Output the [x, y] coordinate of the center of the cell containing the given text.  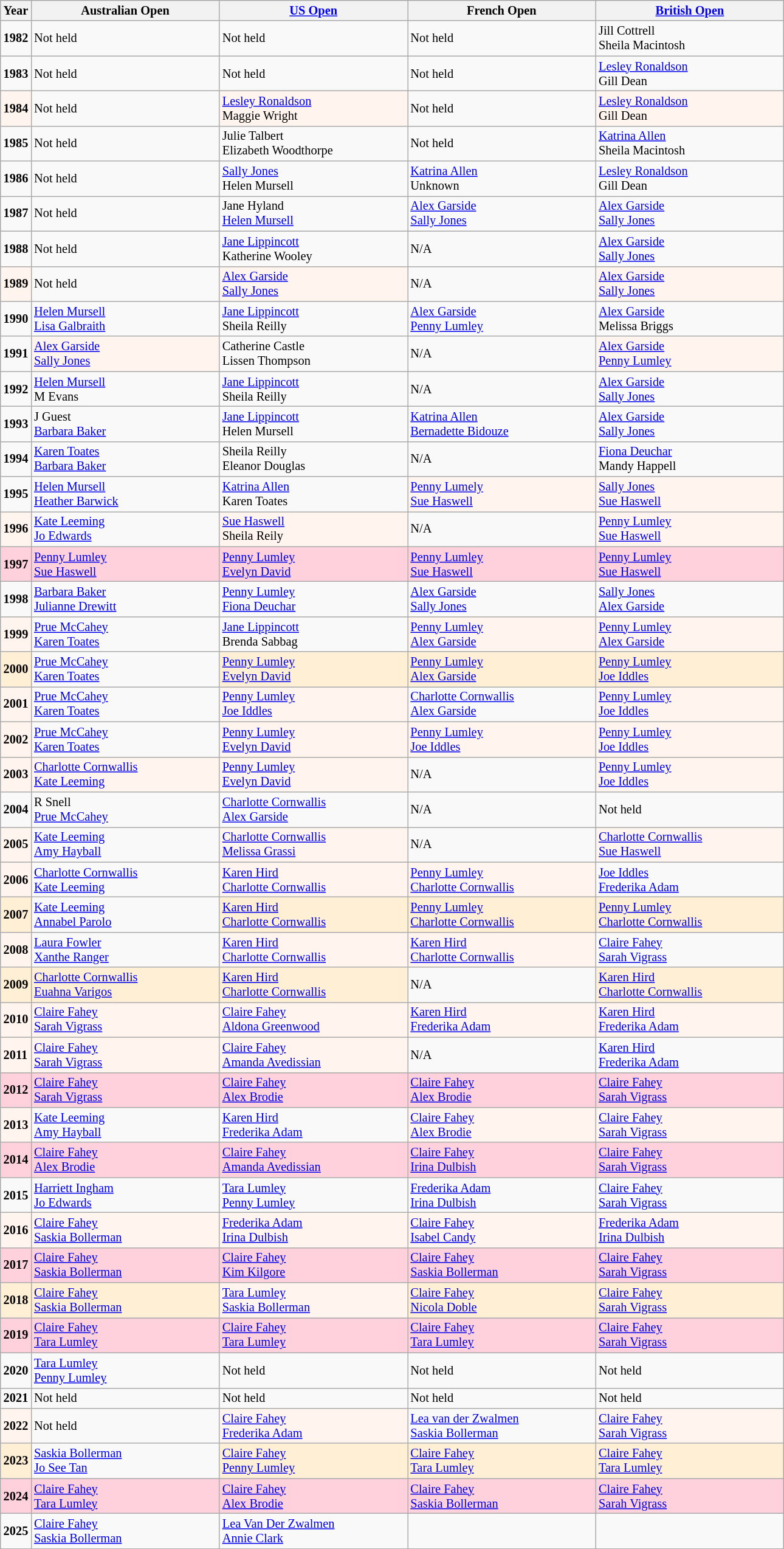
Charlotte Cornwallis Melissa Grassi [314, 844]
Claire Fahey Nicola Doble [501, 1300]
2013 [16, 1125]
Jill Cottrell Sheila Macintosh [690, 38]
2015 [16, 1195]
Kate Leeming Annabel Parolo [125, 914]
2021 [16, 1398]
2003 [16, 774]
2009 [16, 985]
1988 [16, 249]
Claire Fahey Frederika Adam [314, 1426]
2024 [16, 1496]
1994 [16, 459]
1983 [16, 74]
Lea Van Der Zwalmen Annie Clark [314, 1531]
2000 [16, 669]
1992 [16, 389]
2005 [16, 844]
2023 [16, 1461]
Karen Toates Barbara Baker [125, 459]
Claire Fahey Isabel Candy [501, 1230]
Australian Open [125, 10]
2018 [16, 1300]
2012 [16, 1090]
US Open [314, 10]
French Open [501, 10]
Jane Lippincott Helen Mursell [314, 424]
Catherine Castle Lissen Thompson [314, 354]
Helen Mursell Lisa Galbraith [125, 319]
Sheila Reilly Eleanor Douglas [314, 459]
2011 [16, 1055]
Claire Fahey Aldona Greenwood [314, 1019]
Tara Lumley Saskia Bollerman [314, 1300]
Jane Lippincott Brenda Sabbag [314, 634]
Sally Jones Alex Garside [690, 599]
Helen Mursell M Evans [125, 389]
Katrina Allen Bernadette Bidouze [501, 424]
Sue Haswell Sheila Reily [314, 529]
Joe Iddles Frederika Adam [690, 880]
1993 [16, 424]
2020 [16, 1370]
1986 [16, 179]
Jane Lippincott Katherine Wooley [314, 249]
2007 [16, 914]
Lea van der Zwalmen Saskia Bollerman [501, 1426]
Katrina Allen Karen Toates [314, 494]
2022 [16, 1426]
J Guest Barbara Baker [125, 424]
Laura Fowler Xanthe Ranger [125, 950]
2001 [16, 704]
1984 [16, 108]
2010 [16, 1019]
1982 [16, 38]
1995 [16, 494]
Charlotte Cornwallis Euahna Varigos [125, 985]
Claire Fahey Penny Lumley [314, 1461]
2004 [16, 809]
Harriett Ingham Jo Edwards [125, 1195]
Katrina Allen Unknown [501, 179]
Barbara Baker Julianne Drewitt [125, 599]
Katrina Allen Sheila Macintosh [690, 143]
2025 [16, 1531]
1997 [16, 564]
Sally Jones Helen Mursell [314, 179]
Jane Hyland Helen Mursell [314, 213]
Penny Lumley Fiona Deuchar [314, 599]
Year [16, 10]
1991 [16, 354]
1990 [16, 319]
Saskia Bollerman Jo See Tan [125, 1461]
Claire Fahey Irina Dulbish [501, 1160]
Penny Lumely Sue Haswell [501, 494]
2014 [16, 1160]
British Open [690, 10]
2016 [16, 1230]
Lesley Ronaldson Maggie Wright [314, 108]
Claire Fahey Kim Kilgore [314, 1265]
1998 [16, 599]
1999 [16, 634]
1985 [16, 143]
Sally Jones Sue Haswell [690, 494]
Fiona Deuchar Mandy Happell [690, 459]
R Snell Prue McCahey [125, 809]
1987 [16, 213]
Charlotte Cornwallis Sue Haswell [690, 844]
2019 [16, 1335]
Alex Garside Melissa Briggs [690, 319]
Helen Mursell Heather Barwick [125, 494]
1989 [16, 284]
2002 [16, 739]
Julie Talbert Elizabeth Woodthorpe [314, 143]
2017 [16, 1265]
2006 [16, 880]
1996 [16, 529]
Kate Leeming Jo Edwards [125, 529]
2008 [16, 950]
